Search for the cell housing the specified text and yield its (X, Y) center coordinate. 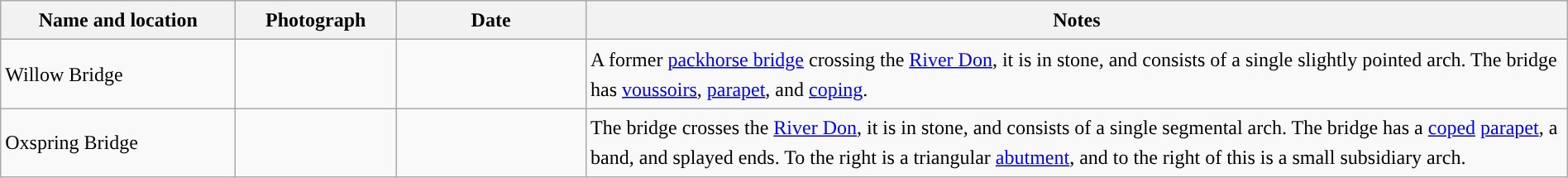
Name and location (118, 20)
Willow Bridge (118, 75)
Notes (1077, 20)
Date (491, 20)
Oxspring Bridge (118, 142)
Photograph (316, 20)
